Determine the (x, y) coordinate at the center of the cell enclosing the given text.  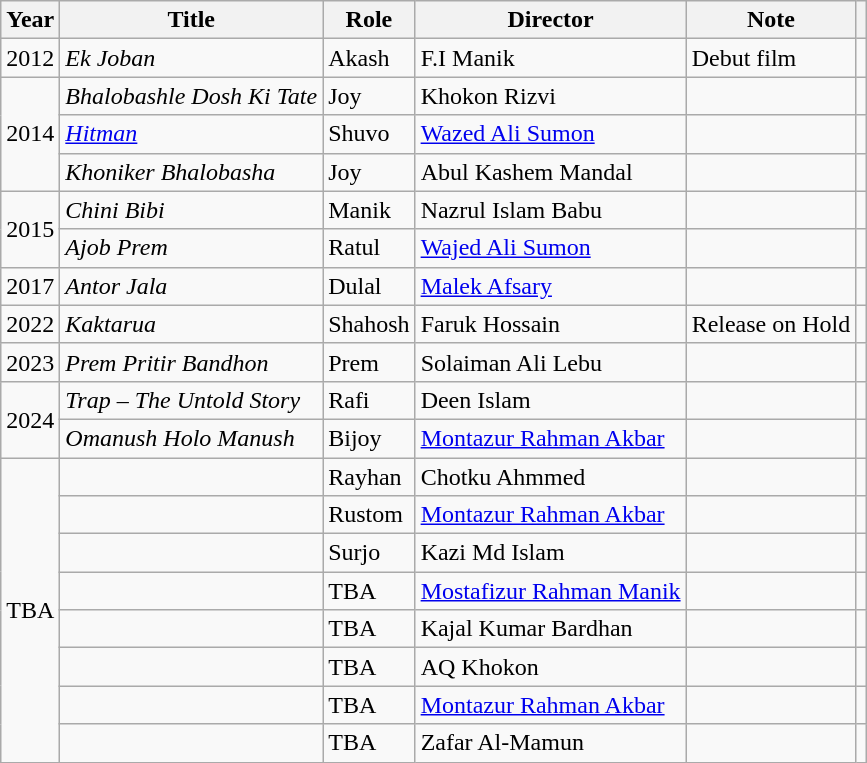
Ek Joban (192, 58)
Rustom (369, 515)
Kaktarua (192, 324)
Deen Islam (550, 400)
2015 (30, 229)
Year (30, 20)
Nazrul Islam Babu (550, 210)
Dulal (369, 286)
Khoniker Bhalobasha (192, 172)
2023 (30, 362)
Kazi Md Islam (550, 553)
Manik (369, 210)
Faruk Hossain (550, 324)
Kajal Kumar Bardhan (550, 629)
Chotku Ahmmed (550, 477)
Malek Afsary (550, 286)
2024 (30, 419)
Ratul (369, 248)
Director (550, 20)
Solaiman Ali Lebu (550, 362)
F.I Manik (550, 58)
Rafi (369, 400)
Abul Kashem Mandal (550, 172)
Trap – The Untold Story (192, 400)
Release on Hold (771, 324)
Mostafizur Rahman Manik (550, 591)
2014 (30, 134)
Prem Pritir Bandhon (192, 362)
Chini Bibi (192, 210)
Ajob Prem (192, 248)
Bijoy (369, 438)
2022 (30, 324)
Debut film (771, 58)
Akash (369, 58)
Rayhan (369, 477)
AQ Khokon (550, 667)
Surjo (369, 553)
Wajed Ali Sumon (550, 248)
Shuvo (369, 134)
2012 (30, 58)
Note (771, 20)
Bhalobashle Dosh Ki Tate (192, 96)
Role (369, 20)
2017 (30, 286)
Zafar Al-Mamun (550, 743)
Wazed Ali Sumon (550, 134)
Hitman (192, 134)
Title (192, 20)
Antor Jala (192, 286)
Omanush Holo Manush (192, 438)
Shahosh (369, 324)
Khokon Rizvi (550, 96)
Prem (369, 362)
